Detect which cell encompasses the target text, then output its [X, Y] center coordinate. 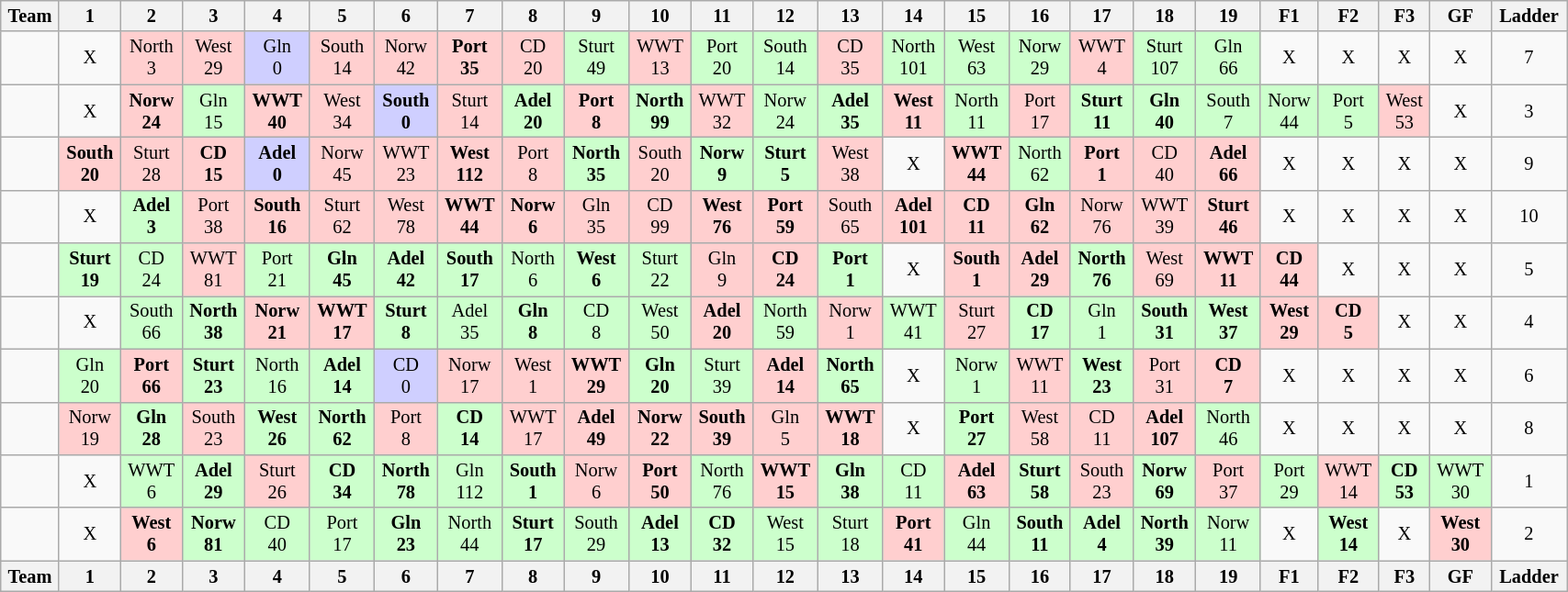
Sturt27 [977, 322]
Sturt39 [722, 375]
North3 [151, 58]
Port21 [277, 270]
South16 [277, 217]
Gln9 [722, 270]
CD5 [1348, 322]
Gln66 [1229, 58]
North101 [913, 58]
West69 [1165, 270]
Sturt18 [851, 534]
Port37 [1229, 481]
West78 [406, 217]
Norw81 [213, 534]
Adel63 [977, 481]
West34 [342, 111]
Adel107 [1165, 429]
Gln5 [784, 429]
WWT41 [913, 322]
Adel66 [1229, 163]
CD20 [533, 58]
Norw19 [90, 429]
WWT39 [1165, 217]
West11 [913, 111]
Norw44 [1289, 111]
South11 [1040, 534]
Norw21 [277, 322]
Sturt19 [90, 270]
Gln35 [597, 217]
North35 [597, 163]
Norw42 [406, 58]
WWT4 [1101, 58]
Port20 [722, 58]
Port66 [151, 375]
Norw29 [1040, 58]
West37 [1229, 322]
West112 [470, 163]
West38 [851, 163]
Sturt62 [342, 217]
North38 [213, 322]
North46 [1229, 429]
CD7 [1229, 375]
West15 [784, 534]
West14 [1348, 534]
WWT15 [784, 481]
Port38 [213, 217]
Gln112 [470, 481]
West76 [722, 217]
Gln15 [213, 111]
West53 [1404, 111]
South29 [597, 534]
West63 [977, 58]
Sturt46 [1229, 217]
Norw22 [660, 429]
Sturt26 [277, 481]
Gln23 [406, 534]
West26 [277, 429]
Gln1 [1101, 322]
Port59 [784, 217]
North59 [784, 322]
WWT14 [1348, 481]
Adel13 [660, 534]
Norw11 [1229, 534]
Sturt17 [533, 534]
CD14 [470, 429]
WWT32 [722, 111]
Adel4 [1101, 534]
Adel3 [151, 217]
Adel49 [597, 429]
West23 [1101, 375]
Norw76 [1101, 217]
CD99 [660, 217]
WWT23 [406, 163]
South65 [851, 217]
South39 [722, 429]
WWT6 [151, 481]
CD44 [1289, 270]
Gln45 [342, 270]
South17 [470, 270]
North6 [533, 270]
WWT29 [597, 375]
CD0 [406, 375]
Port29 [1289, 481]
Gln8 [533, 322]
Adel42 [406, 270]
South66 [151, 322]
Port41 [913, 534]
Adel101 [913, 217]
North11 [977, 111]
Sturt14 [470, 111]
WWT30 [1461, 481]
Sturt11 [1101, 111]
Sturt23 [213, 375]
WWT81 [213, 270]
CD53 [1404, 481]
Port50 [660, 481]
South0 [406, 111]
Norw45 [342, 163]
West58 [1040, 429]
Norw17 [470, 375]
Gln38 [851, 481]
CD34 [342, 481]
Gln28 [151, 429]
Sturt107 [1165, 58]
North44 [470, 534]
Sturt22 [660, 270]
CD32 [722, 534]
CD8 [597, 322]
WWT18 [851, 429]
WWT40 [277, 111]
Port27 [977, 429]
CD35 [851, 58]
Norw9 [722, 163]
South7 [1229, 111]
Gln62 [1040, 217]
WWT13 [660, 58]
Gln44 [977, 534]
South31 [1165, 322]
Gln40 [1165, 111]
West50 [660, 322]
North78 [406, 481]
CD15 [213, 163]
Norw69 [1165, 481]
North16 [277, 375]
Adel0 [277, 163]
North39 [1165, 534]
Sturt8 [406, 322]
North65 [851, 375]
CD17 [1040, 322]
Sturt49 [597, 58]
Sturt28 [151, 163]
Port31 [1165, 375]
Port35 [470, 58]
Gln0 [277, 58]
Sturt58 [1040, 481]
West1 [533, 375]
North99 [660, 111]
West30 [1461, 534]
Sturt5 [784, 163]
Port5 [1348, 111]
